Identify which cell holds the provided text, then report its (x, y) central coordinate. 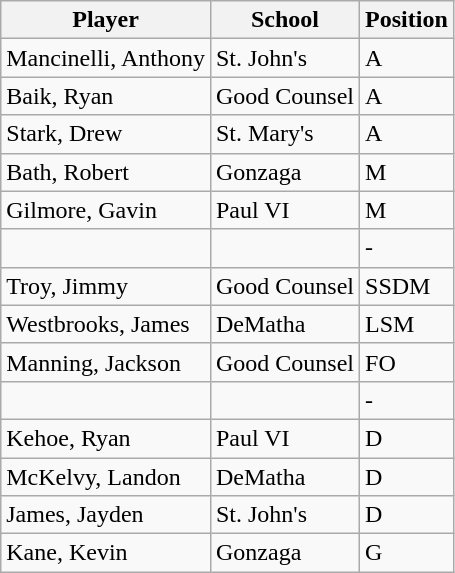
Kane, Kevin (106, 553)
Player (106, 20)
G (407, 553)
Bath, Robert (106, 172)
Troy, Jimmy (106, 286)
Manning, Jackson (106, 362)
School (284, 20)
Kehoe, Ryan (106, 438)
St. Mary's (284, 134)
Position (407, 20)
Westbrooks, James (106, 324)
Stark, Drew (106, 134)
James, Jayden (106, 515)
Mancinelli, Anthony (106, 58)
McKelvy, Landon (106, 477)
Gilmore, Gavin (106, 210)
LSM (407, 324)
SSDM (407, 286)
FO (407, 362)
Baik, Ryan (106, 96)
